For the text-containing cell, return its midpoint in (X, Y) coordinate format. 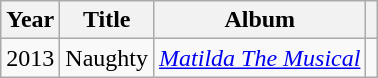
Naughty (107, 58)
2013 (30, 58)
Matilda The Musical (260, 58)
Album (260, 20)
Title (107, 20)
Year (30, 20)
